From the cell containing the given text, extract its center point as [x, y] coordinate. 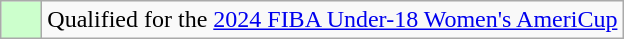
Qualified for the 2024 FIBA Under-18 Women's AmeriCup [332, 20]
